Search for the cell housing the specified text and yield its (X, Y) center coordinate. 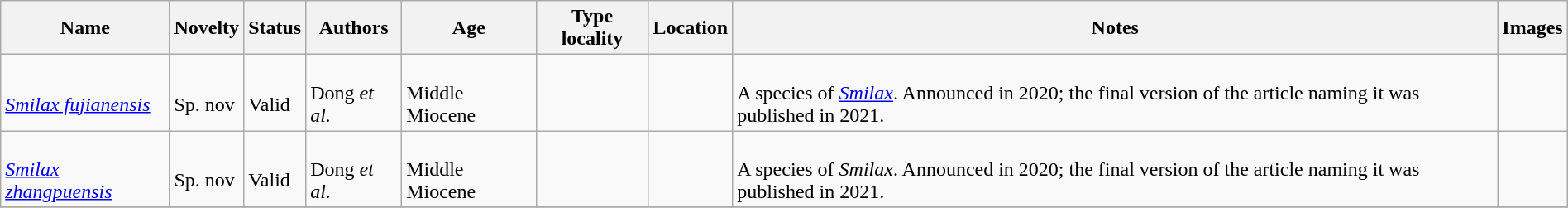
Novelty (207, 28)
Name (85, 28)
Authors (354, 28)
Status (275, 28)
Location (691, 28)
Smilax zhangpuensis (85, 169)
Images (1532, 28)
Smilax fujianensis (85, 93)
Age (469, 28)
Type locality (592, 28)
Notes (1115, 28)
